From the cell containing the given text, extract its center point as [x, y] coordinate. 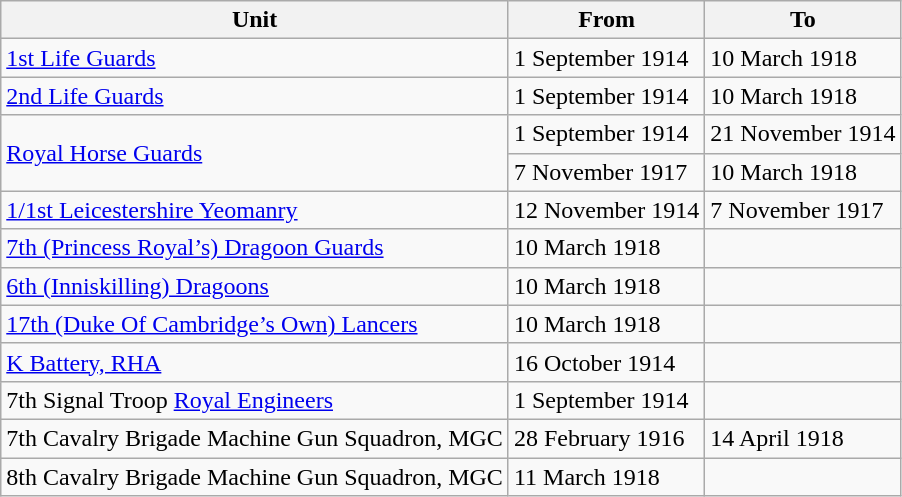
1st Life Guards [255, 58]
14 April 1918 [803, 438]
7th Signal Troop Royal Engineers [255, 400]
1/1st Leicestershire Yeomanry [255, 210]
7th (Princess Royal’s) Dragoon Guards [255, 248]
21 November 1914 [803, 134]
From [606, 20]
16 October 1914 [606, 362]
K Battery, RHA [255, 362]
2nd Life Guards [255, 96]
28 February 1916 [606, 438]
Royal Horse Guards [255, 153]
6th (Inniskilling) Dragoons [255, 286]
To [803, 20]
8th Cavalry Brigade Machine Gun Squadron, MGC [255, 477]
12 November 1914 [606, 210]
17th (Duke Of Cambridge’s Own) Lancers [255, 324]
Unit [255, 20]
7th Cavalry Brigade Machine Gun Squadron, MGC [255, 438]
11 March 1918 [606, 477]
